Scan for the cell matching the given text and deliver its [x, y] coordinate at center. 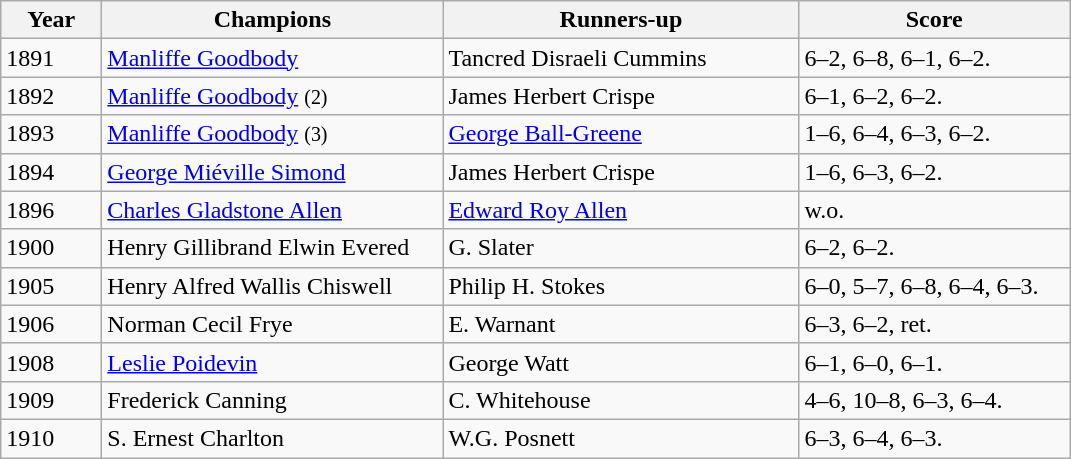
Runners-up [621, 20]
George Ball-Greene [621, 134]
Manliffe Goodbody (3) [272, 134]
Score [934, 20]
6–3, 6–2, ret. [934, 324]
Philip H. Stokes [621, 286]
E. Warnant [621, 324]
1909 [52, 400]
Tancred Disraeli Cummins [621, 58]
Norman Cecil Frye [272, 324]
6–3, 6–4, 6–3. [934, 438]
Henry Alfred Wallis Chiswell [272, 286]
Leslie Poidevin [272, 362]
1896 [52, 210]
C. Whitehouse [621, 400]
W.G. Posnett [621, 438]
6–0, 5–7, 6–8, 6–4, 6–3. [934, 286]
George Miéville Simond [272, 172]
6–1, 6–0, 6–1. [934, 362]
Frederick Canning [272, 400]
Manliffe Goodbody [272, 58]
G. Slater [621, 248]
6–2, 6–2. [934, 248]
4–6, 10–8, 6–3, 6–4. [934, 400]
1891 [52, 58]
Manliffe Goodbody (2) [272, 96]
w.o. [934, 210]
1–6, 6–4, 6–3, 6–2. [934, 134]
1–6, 6–3, 6–2. [934, 172]
Henry Gillibrand Elwin Evered [272, 248]
Edward Roy Allen [621, 210]
S. Ernest Charlton [272, 438]
1905 [52, 286]
1893 [52, 134]
1908 [52, 362]
1894 [52, 172]
6–2, 6–8, 6–1, 6–2. [934, 58]
Champions [272, 20]
Year [52, 20]
1906 [52, 324]
1900 [52, 248]
Charles Gladstone Allen [272, 210]
1892 [52, 96]
George Watt [621, 362]
1910 [52, 438]
6–1, 6–2, 6–2. [934, 96]
